Provide the [X, Y] coordinate of the cell's center where the given text is located.  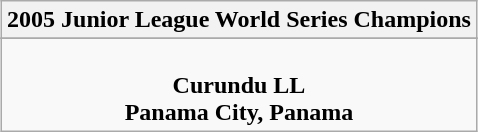
2005 Junior League World Series Champions [240, 20]
Curundu LLPanama City, Panama [240, 85]
